Pinpoint the cell where the given text exists, returning its [x, y] midpoint coordinate. 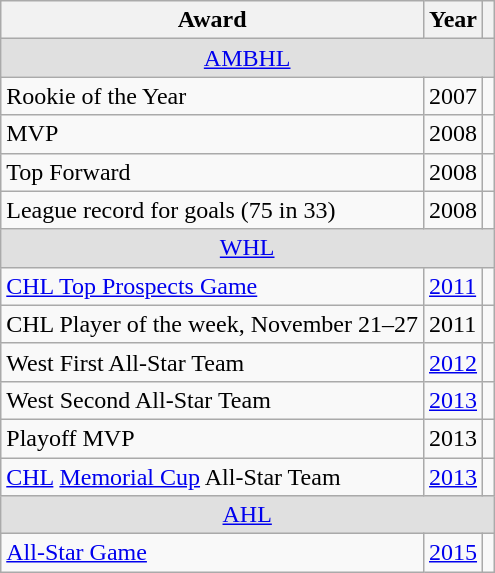
MVP [212, 134]
Top Forward [212, 172]
All-Star Game [212, 553]
CHL Top Prospects Game [212, 286]
CHL Player of the week, November 21–27 [212, 324]
Rookie of the Year [212, 96]
Award [212, 20]
West Second All-Star Team [212, 400]
Year [452, 20]
CHL Memorial Cup All-Star Team [212, 477]
West First All-Star Team [212, 362]
2007 [452, 96]
AMBHL [248, 58]
WHL [248, 248]
2015 [452, 553]
League record for goals (75 in 33) [212, 210]
2012 [452, 362]
Playoff MVP [212, 438]
AHL [248, 515]
